Search for the cell housing the specified text and yield its (x, y) center coordinate. 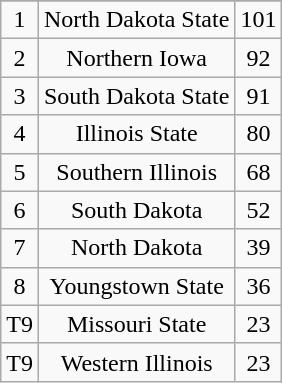
Western Illinois (136, 362)
2 (20, 58)
Northern Iowa (136, 58)
80 (258, 134)
North Dakota State (136, 20)
6 (20, 210)
52 (258, 210)
1 (20, 20)
Missouri State (136, 324)
5 (20, 172)
South Dakota State (136, 96)
North Dakota (136, 248)
Youngstown State (136, 286)
91 (258, 96)
8 (20, 286)
39 (258, 248)
3 (20, 96)
92 (258, 58)
68 (258, 172)
36 (258, 286)
101 (258, 20)
Illinois State (136, 134)
7 (20, 248)
4 (20, 134)
Southern Illinois (136, 172)
South Dakota (136, 210)
